Capture the cell that displays the provided text and extract its (x, y) central coordinate. 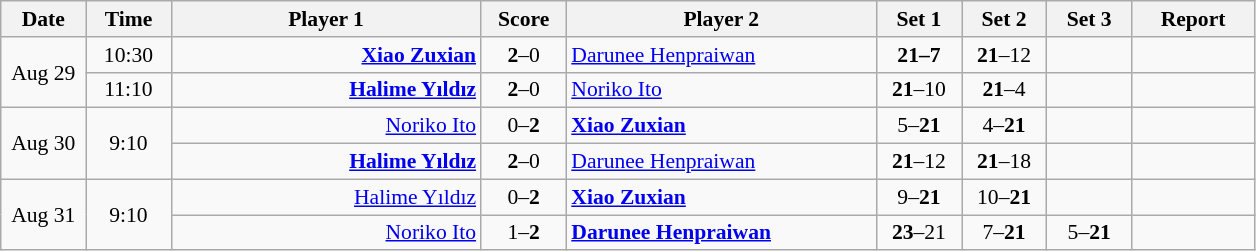
10–21 (1004, 197)
21–4 (1004, 90)
Score (524, 19)
4–21 (1004, 126)
Player 2 (721, 19)
Aug 30 (44, 144)
Set 2 (1004, 19)
10:30 (128, 55)
23–21 (918, 233)
11:10 (128, 90)
Set 1 (918, 19)
Time (128, 19)
21–10 (918, 90)
1–2 (524, 233)
Date (44, 19)
Report (1194, 19)
Player 1 (326, 19)
21–18 (1004, 162)
9–21 (918, 197)
Aug 29 (44, 72)
7–21 (1004, 233)
Set 3 (1090, 19)
Aug 31 (44, 214)
21–7 (918, 55)
